Provide the (x, y) coordinate of the cell's center where the given text is located.  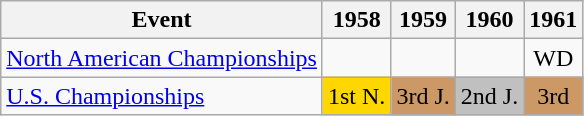
1st N. (356, 96)
WD (554, 58)
1960 (489, 20)
3rd (554, 96)
Event (162, 20)
North American Championships (162, 58)
2nd J. (489, 96)
3rd J. (423, 96)
1961 (554, 20)
U.S. Championships (162, 96)
1959 (423, 20)
1958 (356, 20)
